Locate the cell with the specified text and output its [x, y] center coordinate. 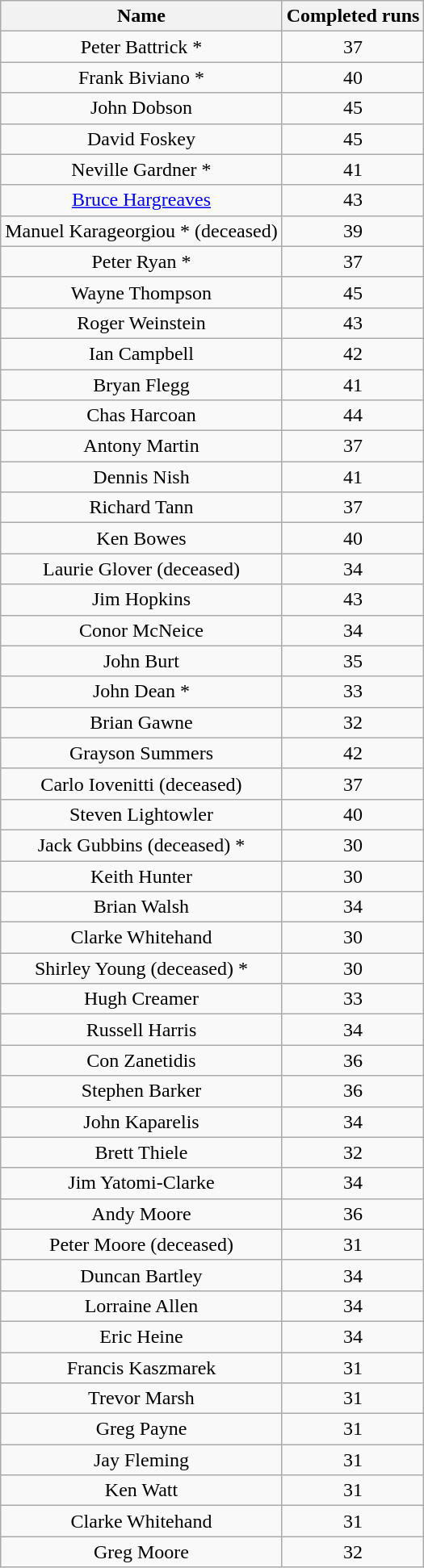
John Kaparelis [141, 1122]
Duncan Bartley [141, 1275]
44 [353, 416]
Bruce Hargreaves [141, 200]
Jim Hopkins [141, 600]
Dennis Nish [141, 477]
Bryan Flegg [141, 385]
Andy Moore [141, 1214]
Ian Campbell [141, 353]
Neville Gardner * [141, 169]
John Dobson [141, 108]
Brian Walsh [141, 907]
39 [353, 231]
Francis Kaszmarek [141, 1368]
Wayne Thompson [141, 292]
Completed runs [353, 16]
Jim Yatomi-Clarke [141, 1183]
Peter Moore (deceased) [141, 1244]
Greg Payne [141, 1429]
Brett Thiele [141, 1152]
Frank Biviano * [141, 77]
Keith Hunter [141, 876]
Russell Harris [141, 1030]
John Burt [141, 661]
Richard Tann [141, 508]
Lorraine Allen [141, 1306]
Shirley Young (deceased) * [141, 968]
Hugh Creamer [141, 999]
John Dean * [141, 692]
Ken Watt [141, 1491]
Jack Gubbins (deceased) * [141, 845]
Ken Bowes [141, 538]
Greg Moore [141, 1552]
Conor McNeice [141, 630]
Grayson Summers [141, 753]
Peter Battrick * [141, 47]
35 [353, 661]
Peter Ryan * [141, 261]
Antony Martin [141, 446]
Laurie Glover (deceased) [141, 569]
Roger Weinstein [141, 323]
Con Zanetidis [141, 1060]
Chas Harcoan [141, 416]
Steven Lightowler [141, 814]
David Foskey [141, 139]
Stephen Barker [141, 1091]
Jay Fleming [141, 1460]
Name [141, 16]
Carlo Iovenitti (deceased) [141, 784]
Brian Gawne [141, 722]
Eric Heine [141, 1336]
Manuel Karageorgiou * (deceased) [141, 231]
Trevor Marsh [141, 1399]
